Scan for the cell matching the given text and deliver its [X, Y] coordinate at center. 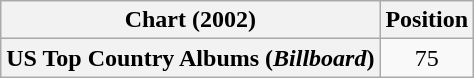
Position [427, 20]
Chart (2002) [190, 20]
75 [427, 58]
US Top Country Albums (Billboard) [190, 58]
